Pinpoint the cell where the given text exists, returning its [X, Y] midpoint coordinate. 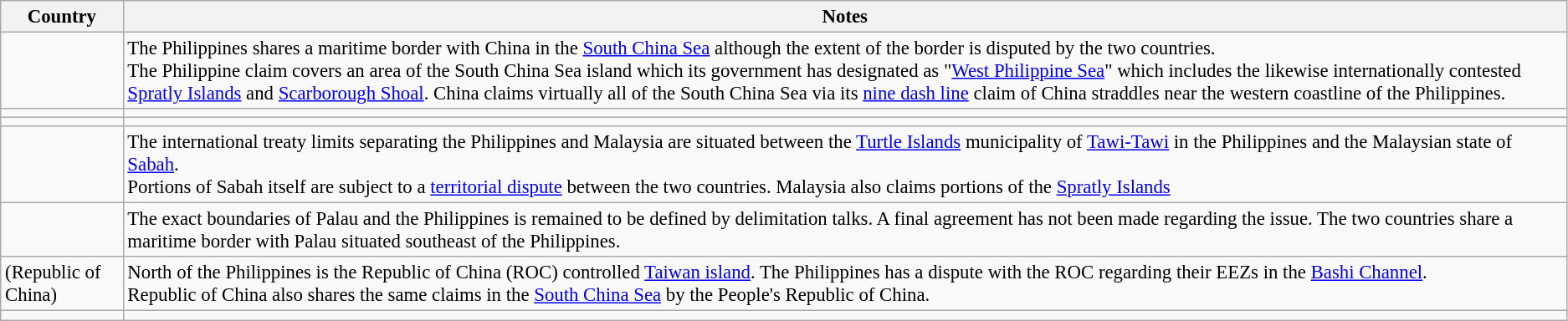
Notes [845, 17]
(Republic of China) [62, 284]
Country [62, 17]
